Locate the cell with the specified text and output its (X, Y) center coordinate. 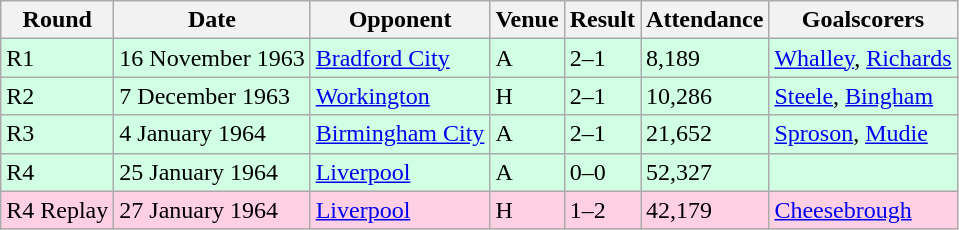
42,179 (705, 210)
Result (602, 20)
Goalscorers (863, 20)
Attendance (705, 20)
10,286 (705, 96)
Steele, Bingham (863, 96)
27 January 1964 (212, 210)
Cheesebrough (863, 210)
Workington (400, 96)
25 January 1964 (212, 172)
Whalley, Richards (863, 58)
8,189 (705, 58)
R4 Replay (58, 210)
Opponent (400, 20)
R1 (58, 58)
R2 (58, 96)
Venue (527, 20)
1–2 (602, 210)
R4 (58, 172)
Bradford City (400, 58)
7 December 1963 (212, 96)
R3 (58, 134)
Round (58, 20)
Birmingham City (400, 134)
Sproson, Mudie (863, 134)
21,652 (705, 134)
16 November 1963 (212, 58)
4 January 1964 (212, 134)
0–0 (602, 172)
Date (212, 20)
52,327 (705, 172)
